Determine the (x, y) coordinate at the center of the cell enclosing the given text.  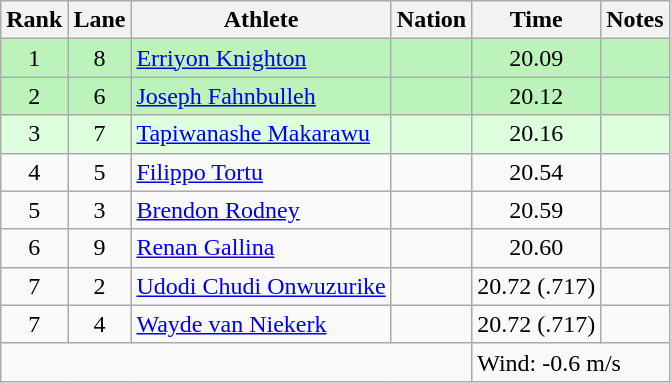
20.16 (536, 134)
Renan Gallina (261, 248)
Udodi Chudi Onwuzurike (261, 286)
Time (536, 20)
Lane (100, 20)
Rank (34, 20)
8 (100, 58)
Wayde van Niekerk (261, 324)
Tapiwanashe Makarawu (261, 134)
Athlete (261, 20)
Filippo Tortu (261, 172)
20.59 (536, 210)
Nation (431, 20)
Brendon Rodney (261, 210)
Notes (635, 20)
20.09 (536, 58)
Joseph Fahnbulleh (261, 96)
20.12 (536, 96)
1 (34, 58)
9 (100, 248)
20.54 (536, 172)
Wind: -0.6 m/s (570, 362)
20.60 (536, 248)
Erriyon Knighton (261, 58)
